Find where the given text appears and provide that cell's center as [x, y] coordinate. 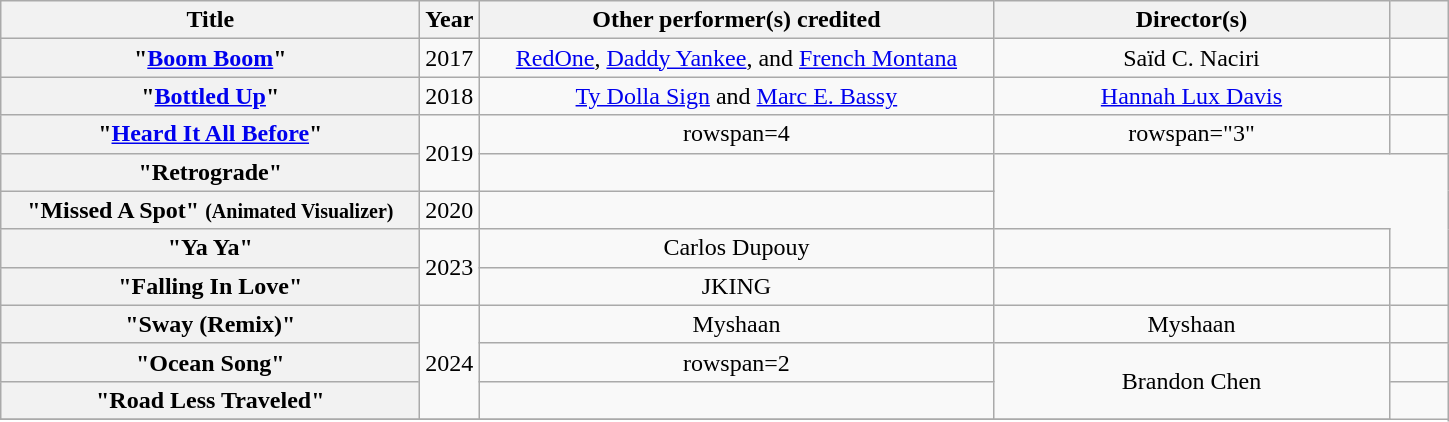
Brandon Chen [1192, 381]
JKING [736, 286]
"Road Less Traveled" [210, 400]
"Ya Ya" [210, 248]
Hannah Lux Davis [1192, 96]
2017 [450, 58]
"Ocean Song" [210, 362]
Carlos Dupouy [736, 248]
Title [210, 20]
Year [450, 20]
rowspan=2 [736, 362]
2024 [450, 362]
Saïd C. Naciri [1192, 58]
"Heard It All Before" [210, 134]
rowspan=4 [736, 134]
Other performer(s) credited [736, 20]
2023 [450, 267]
"Boom Boom" [210, 58]
"Sway (Remix)" [210, 324]
2019 [450, 153]
Director(s) [1192, 20]
rowspan="3" [1192, 134]
"Missed A Spot" (Animated Visualizer) [210, 210]
"Bottled Up" [210, 96]
"Falling In Love" [210, 286]
Ty Dolla Sign and Marc E. Bassy [736, 96]
2018 [450, 96]
2020 [450, 210]
"Retrograde" [210, 172]
RedOne, Daddy Yankee, and French Montana [736, 58]
